Determine the [x, y] coordinate at the center of the cell enclosing the given text.  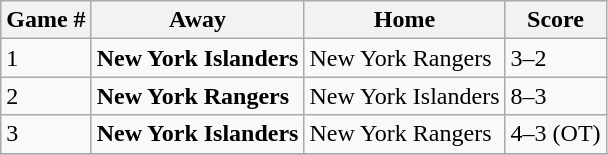
Score [556, 20]
1 [46, 58]
3–2 [556, 58]
Away [198, 20]
3 [46, 134]
4–3 (OT) [556, 134]
2 [46, 96]
Game # [46, 20]
8–3 [556, 96]
Home [404, 20]
